Identify which cell holds the provided text, then report its (X, Y) central coordinate. 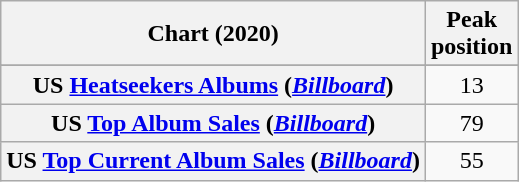
US Top Current Album Sales (Billboard) (214, 161)
US Top Album Sales (Billboard) (214, 123)
79 (471, 123)
55 (471, 161)
13 (471, 85)
US Heatseekers Albums (Billboard) (214, 85)
Peakposition (471, 34)
Chart (2020) (214, 34)
